Return the (x, y) coordinate for the center point of the cell that contains the specified text.  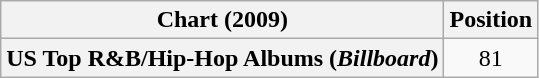
Position (491, 20)
Chart (2009) (222, 20)
US Top R&B/Hip-Hop Albums (Billboard) (222, 58)
81 (491, 58)
